Detect which cell encompasses the target text, then output its (X, Y) center coordinate. 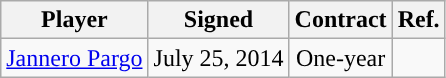
Ref. (418, 20)
July 25, 2014 (218, 58)
Signed (218, 20)
Jannero Pargo (74, 58)
One-year (340, 58)
Contract (340, 20)
Player (74, 20)
